Detect which cell encompasses the target text, then output its (x, y) center coordinate. 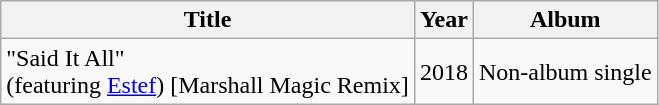
Year (444, 20)
2018 (444, 72)
Album (565, 20)
Title (208, 20)
"Said It All"(featuring Estef) [Marshall Magic Remix] (208, 72)
Non-album single (565, 72)
